Find where the given text appears and provide that cell's center as [X, Y] coordinate. 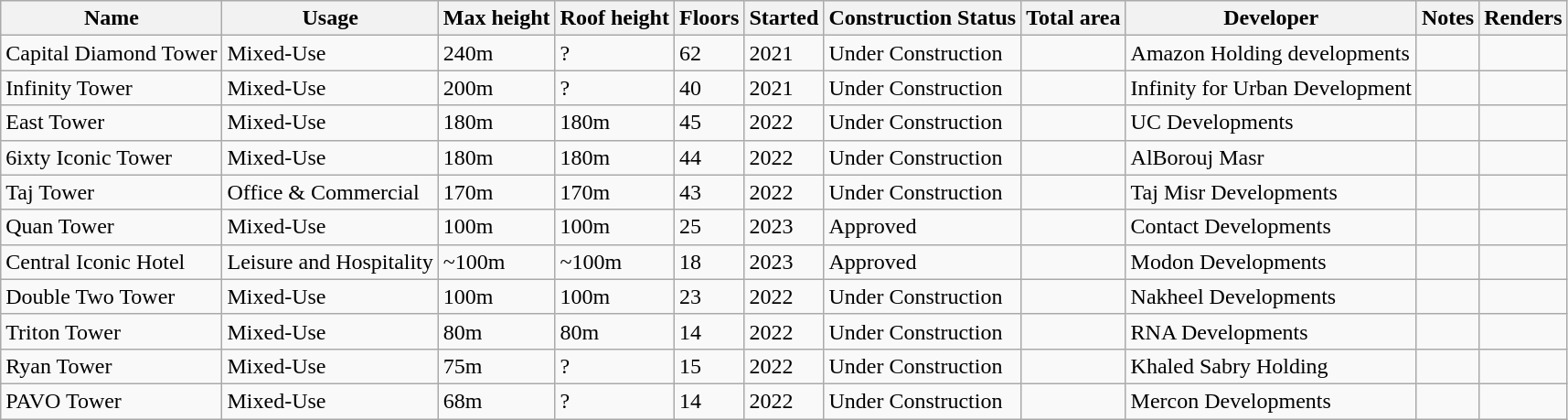
45 [709, 123]
Contact Developments [1271, 227]
Quan Tower [112, 227]
RNA Developments [1271, 331]
Renders [1523, 18]
Ryan Tower [112, 366]
Total area [1073, 18]
Name [112, 18]
25 [709, 227]
Started [784, 18]
Infinity Tower [112, 88]
75m [496, 366]
Developer [1271, 18]
Notes [1447, 18]
Khaled Sabry Holding [1271, 366]
East Tower [112, 123]
68m [496, 401]
UC Developments [1271, 123]
23 [709, 296]
Construction Status [923, 18]
AlBorouj Masr [1271, 157]
Taj Misr Developments [1271, 192]
Capital Diamond Tower [112, 53]
Roof height [614, 18]
Triton Tower [112, 331]
Floors [709, 18]
15 [709, 366]
6ixty Iconic Tower [112, 157]
62 [709, 53]
Infinity for Urban Development [1271, 88]
Double Two Tower [112, 296]
18 [709, 262]
200m [496, 88]
44 [709, 157]
40 [709, 88]
Amazon Holding developments [1271, 53]
Taj Tower [112, 192]
Central Iconic Hotel [112, 262]
Leisure and Hospitality [330, 262]
Max height [496, 18]
240m [496, 53]
Nakheel Developments [1271, 296]
43 [709, 192]
Office & Commercial [330, 192]
Modon Developments [1271, 262]
Usage [330, 18]
PAVO Tower [112, 401]
Mercon Developments [1271, 401]
